Extract the (x, y) coordinate from the center of the cell holding the provided text.  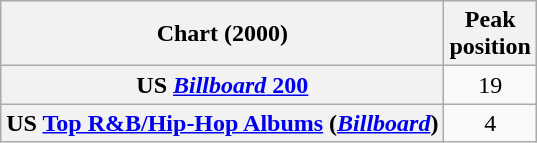
US Billboard 200 (222, 85)
Chart (2000) (222, 34)
Peakposition (490, 34)
US Top R&B/Hip-Hop Albums (Billboard) (222, 123)
19 (490, 85)
4 (490, 123)
